Search for the cell housing the specified text and yield its (X, Y) center coordinate. 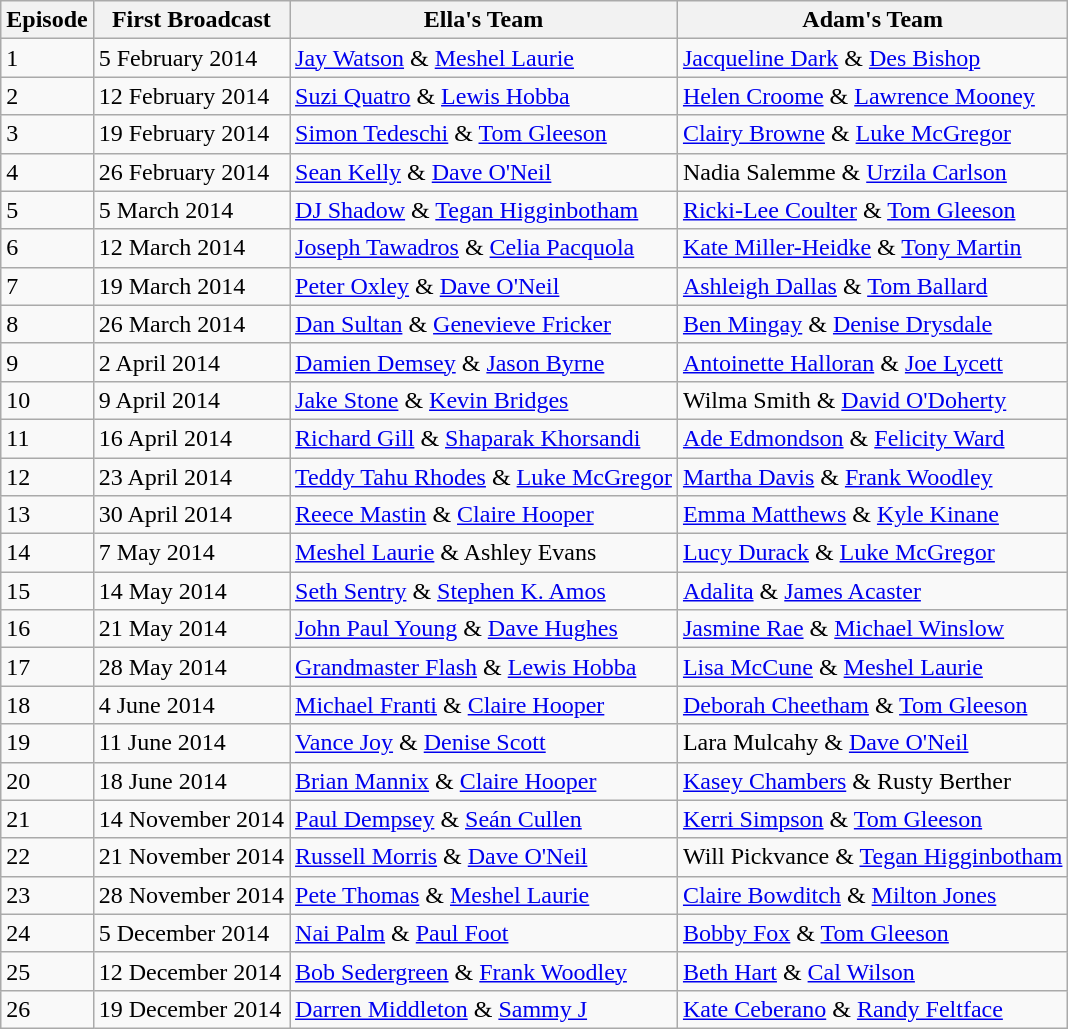
Martha Davis & Frank Woodley (872, 477)
Meshel Laurie & Ashley Evans (484, 553)
20 (47, 781)
Emma Matthews & Kyle Kinane (872, 515)
Nadia Salemme & Urzila Carlson (872, 172)
Damien Demsey & Jason Byrne (484, 362)
9 (47, 362)
Pete Thomas & Meshel Laurie (484, 895)
Jay Watson & Meshel Laurie (484, 58)
10 (47, 400)
5 February 2014 (191, 58)
6 (47, 248)
Kasey Chambers & Rusty Berther (872, 781)
Dan Sultan & Genevieve Fricker (484, 324)
Jake Stone & Kevin Bridges (484, 400)
Adam's Team (872, 20)
3 (47, 134)
19 March 2014 (191, 286)
Peter Oxley & Dave O'Neil (484, 286)
2 April 2014 (191, 362)
Antoinette Halloran & Joe Lycett (872, 362)
14 May 2014 (191, 591)
Ashleigh Dallas & Tom Ballard (872, 286)
Joseph Tawadros & Celia Pacquola (484, 248)
26 February 2014 (191, 172)
23 (47, 895)
DJ Shadow & Tegan Higginbotham (484, 210)
Richard Gill & Shaparak Khorsandi (484, 438)
21 (47, 819)
Nai Palm & Paul Foot (484, 933)
Russell Morris & Dave O'Neil (484, 857)
15 (47, 591)
25 (47, 971)
19 February 2014 (191, 134)
Sean Kelly & Dave O'Neil (484, 172)
Ade Edmondson & Felicity Ward (872, 438)
4 June 2014 (191, 705)
12 March 2014 (191, 248)
5 March 2014 (191, 210)
Will Pickvance & Tegan Higginbotham (872, 857)
Grandmaster Flash & Lewis Hobba (484, 667)
19 December 2014 (191, 1009)
Suzi Quatro & Lewis Hobba (484, 96)
28 November 2014 (191, 895)
Michael Franti & Claire Hooper (484, 705)
Teddy Tahu Rhodes & Luke McGregor (484, 477)
24 (47, 933)
Paul Dempsey & Seán Cullen (484, 819)
22 (47, 857)
Simon Tedeschi & Tom Gleeson (484, 134)
30 April 2014 (191, 515)
19 (47, 743)
Darren Middleton & Sammy J (484, 1009)
Vance Joy & Denise Scott (484, 743)
2 (47, 96)
18 June 2014 (191, 781)
18 (47, 705)
14 November 2014 (191, 819)
Ben Mingay & Denise Drysdale (872, 324)
26 (47, 1009)
Brian Mannix & Claire Hooper (484, 781)
1 (47, 58)
Seth Sentry & Stephen K. Amos (484, 591)
Reece Mastin & Claire Hooper (484, 515)
7 May 2014 (191, 553)
21 May 2014 (191, 629)
Claire Bowditch & Milton Jones (872, 895)
23 April 2014 (191, 477)
26 March 2014 (191, 324)
Clairy Browne & Luke McGregor (872, 134)
4 (47, 172)
Episode (47, 20)
12 (47, 477)
Ella's Team (484, 20)
13 (47, 515)
14 (47, 553)
5 (47, 210)
First Broadcast (191, 20)
John Paul Young & Dave Hughes (484, 629)
Bob Sedergreen & Frank Woodley (484, 971)
Kate Miller-Heidke & Tony Martin (872, 248)
Lucy Durack & Luke McGregor (872, 553)
21 November 2014 (191, 857)
Beth Hart & Cal Wilson (872, 971)
11 June 2014 (191, 743)
5 December 2014 (191, 933)
17 (47, 667)
Kate Ceberano & Randy Feltface (872, 1009)
7 (47, 286)
Kerri Simpson & Tom Gleeson (872, 819)
12 December 2014 (191, 971)
8 (47, 324)
28 May 2014 (191, 667)
16 April 2014 (191, 438)
Deborah Cheetham & Tom Gleeson (872, 705)
Helen Croome & Lawrence Mooney (872, 96)
11 (47, 438)
Jasmine Rae & Michael Winslow (872, 629)
Jacqueline Dark & Des Bishop (872, 58)
9 April 2014 (191, 400)
Wilma Smith & David O'Doherty (872, 400)
Lisa McCune & Meshel Laurie (872, 667)
Bobby Fox & Tom Gleeson (872, 933)
12 February 2014 (191, 96)
16 (47, 629)
Adalita & James Acaster (872, 591)
Lara Mulcahy & Dave O'Neil (872, 743)
Ricki-Lee Coulter & Tom Gleeson (872, 210)
